Identify which cell holds the provided text, then report its [x, y] central coordinate. 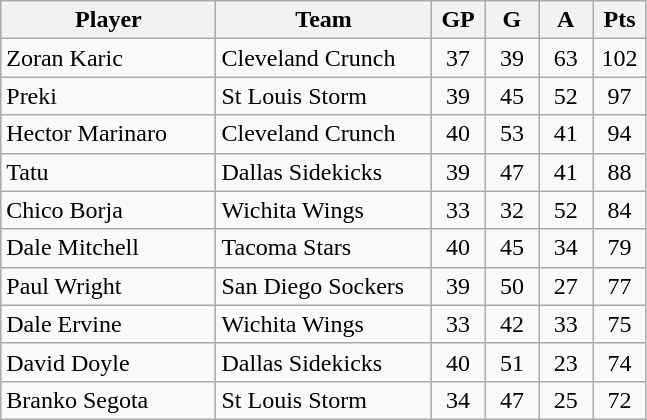
79 [620, 248]
50 [512, 286]
97 [620, 96]
51 [512, 362]
74 [620, 362]
88 [620, 172]
Pts [620, 20]
Tatu [108, 172]
GP [458, 20]
27 [566, 286]
Zoran Karic [108, 58]
Chico Borja [108, 210]
25 [566, 400]
Team [324, 20]
75 [620, 324]
A [566, 20]
Dale Mitchell [108, 248]
Paul Wright [108, 286]
37 [458, 58]
Player [108, 20]
G [512, 20]
77 [620, 286]
63 [566, 58]
94 [620, 134]
Dale Ervine [108, 324]
Branko Segota [108, 400]
102 [620, 58]
Hector Marinaro [108, 134]
84 [620, 210]
32 [512, 210]
53 [512, 134]
Preki [108, 96]
Tacoma Stars [324, 248]
72 [620, 400]
23 [566, 362]
San Diego Sockers [324, 286]
42 [512, 324]
David Doyle [108, 362]
